From the cell containing the given text, extract its center point as (x, y) coordinate. 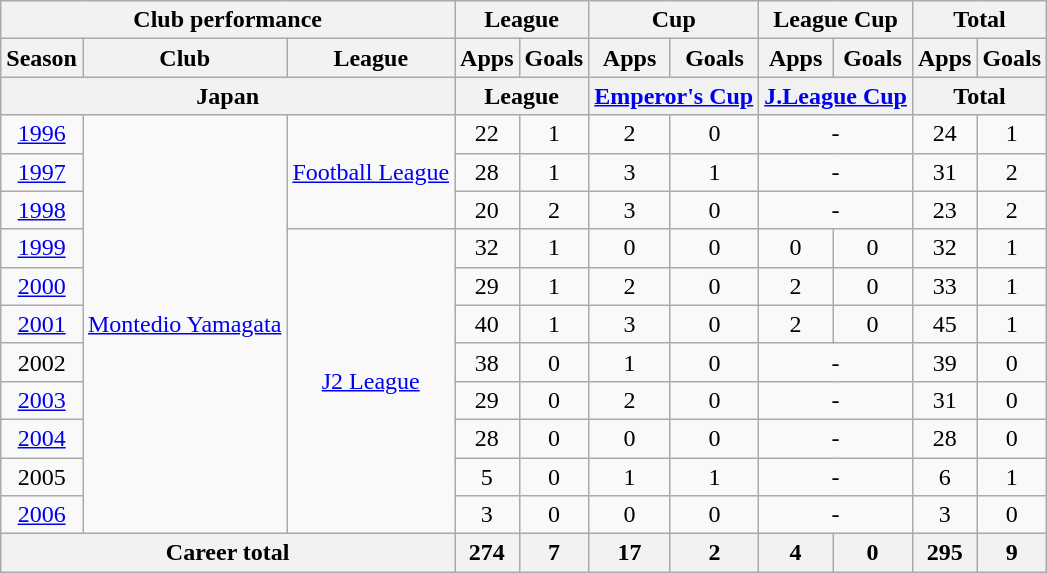
J2 League (371, 381)
2003 (42, 400)
45 (944, 324)
7 (554, 553)
2005 (42, 477)
Club performance (228, 20)
39 (944, 362)
274 (487, 553)
4 (796, 553)
40 (487, 324)
Career total (228, 553)
League Cup (836, 20)
Japan (228, 96)
Club (184, 58)
2002 (42, 362)
17 (630, 553)
295 (944, 553)
33 (944, 286)
1998 (42, 210)
5 (487, 477)
2000 (42, 286)
J.League Cup (836, 96)
9 (1012, 553)
23 (944, 210)
Football League (371, 172)
Season (42, 58)
2001 (42, 324)
2006 (42, 515)
Montedio Yamagata (184, 324)
Cup (674, 20)
22 (487, 134)
38 (487, 362)
Emperor's Cup (674, 96)
20 (487, 210)
1999 (42, 248)
6 (944, 477)
2004 (42, 438)
1997 (42, 172)
1996 (42, 134)
24 (944, 134)
